Provide the [x, y] coordinate of the cell's center where the given text is located.  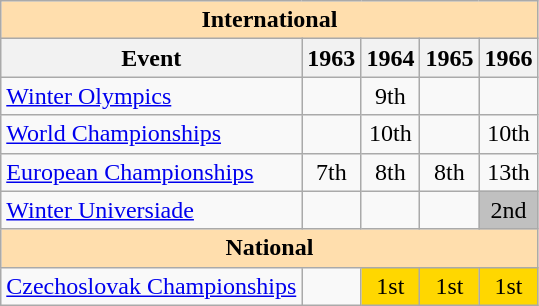
Winter Olympics [152, 96]
European Championships [152, 172]
1966 [508, 58]
1963 [332, 58]
1964 [390, 58]
2nd [508, 210]
9th [390, 96]
National [270, 248]
Czechoslovak Championships [152, 286]
7th [332, 172]
1965 [450, 58]
Event [152, 58]
13th [508, 172]
Winter Universiade [152, 210]
World Championships [152, 134]
International [270, 20]
